Determine the [X, Y] coordinate at the center of the cell enclosing the given text.  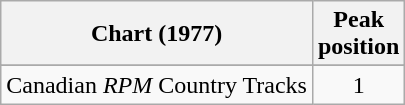
Chart (1977) [157, 34]
Peakposition [358, 34]
1 [358, 85]
Canadian RPM Country Tracks [157, 85]
